Determine the (X, Y) coordinate at the center of the cell enclosing the given text.  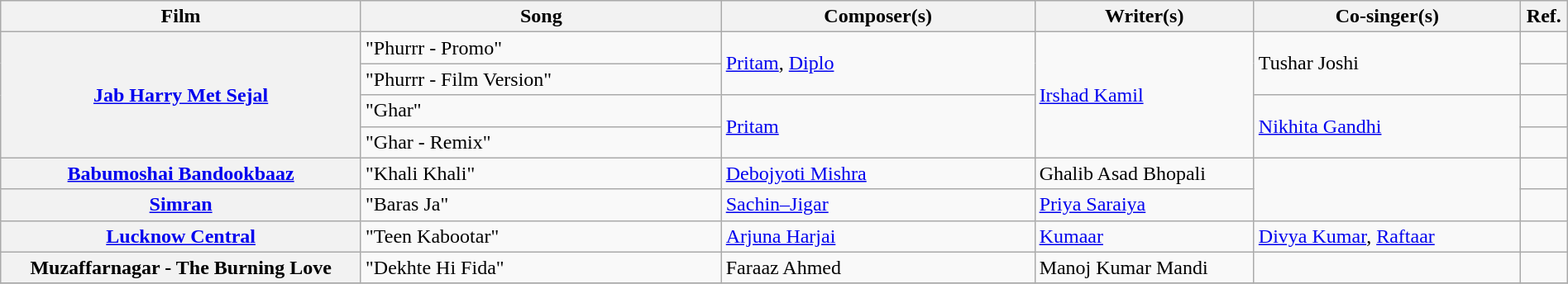
Sachin–Jigar (878, 205)
"Baras Ja" (541, 205)
Pritam (878, 126)
Divya Kumar, Raftaar (1387, 236)
Priya Saraiya (1145, 205)
"Dekhte Hi Fida" (541, 267)
"Phurrr - Promo" (541, 48)
Arjuna Harjai (878, 236)
Kumaar (1145, 236)
Nikhita Gandhi (1387, 126)
Simran (181, 205)
"Ghar" (541, 111)
Irshad Kamil (1145, 95)
Babumoshai Bandookbaaz (181, 173)
Manoj Kumar Mandi (1145, 267)
Film (181, 17)
"Teen Kabootar" (541, 236)
Ref. (1543, 17)
"Phurrr - Film Version" (541, 79)
"Khali Khali" (541, 173)
Faraaz Ahmed (878, 267)
"Ghar - Remix" (541, 142)
Ghalib Asad Bhopali (1145, 173)
Composer(s) (878, 17)
Writer(s) (1145, 17)
Pritam, Diplo (878, 64)
Tushar Joshi (1387, 64)
Lucknow Central (181, 236)
Jab Harry Met Sejal (181, 95)
Co-singer(s) (1387, 17)
Muzaffarnagar - The Burning Love (181, 267)
Song (541, 17)
Debojyoti Mishra (878, 173)
